Provide the [X, Y] coordinate of the cell's center where the given text is located.  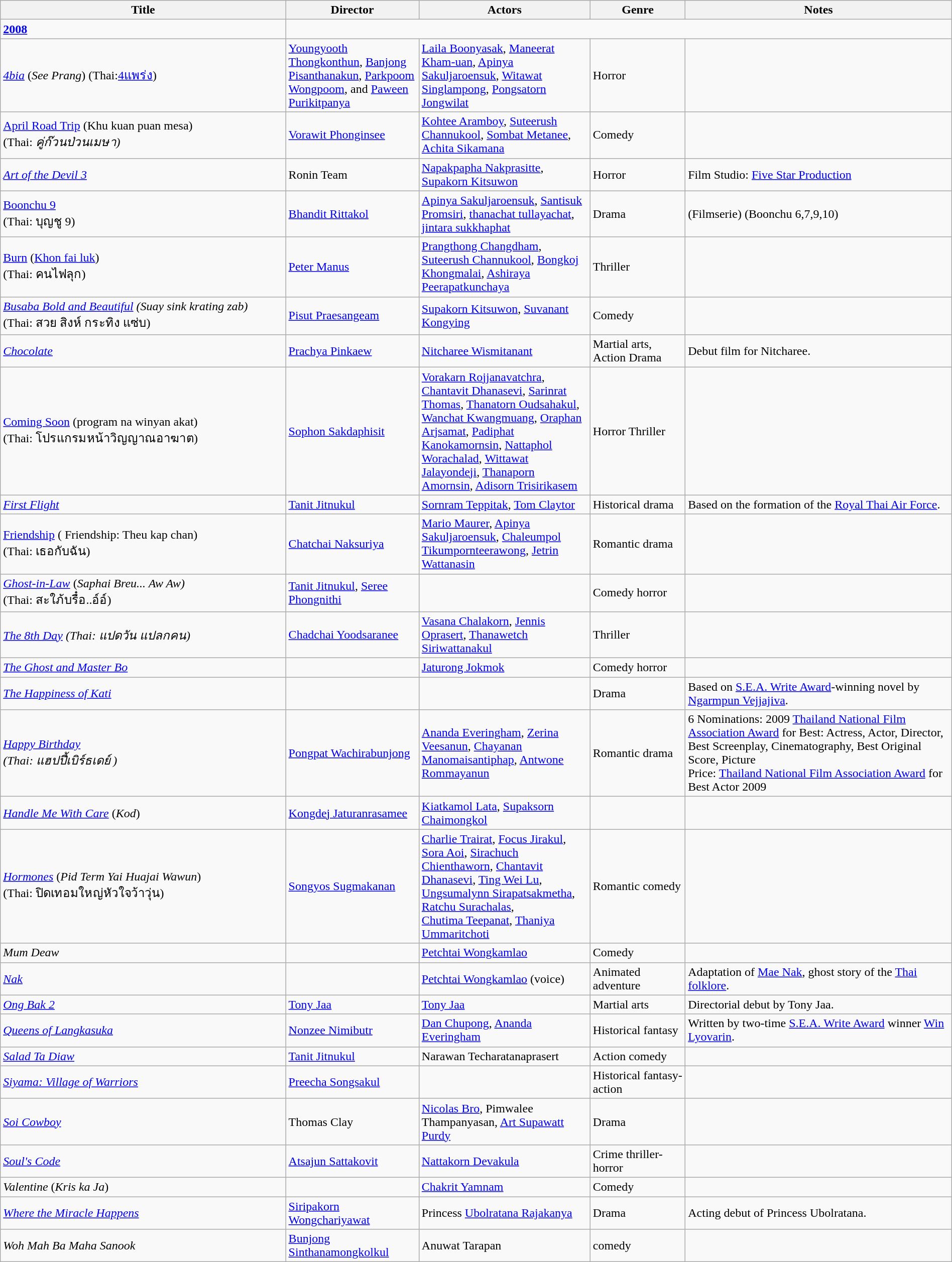
Mario Maurer, Apinya Sakuljaroensuk, Chaleumpol Tikumpornteerawong, Jetrin Wattanasin [504, 544]
Nattakorn Devakula [504, 1161]
Tanit Jitnukul, Seree Phongnithi [352, 593]
Preecha Songsakul [352, 1082]
Dan Chupong, Ananda Everingham [504, 1030]
Romantic comedy [638, 887]
Busaba Bold and Beautiful (Suay sink krating zab)(Thai: สวย สิงห์ กระทิง แซ่บ) [143, 316]
Peter Manus [352, 267]
Anuwat Tarapan [504, 1246]
Adaptation of Mae Nak, ghost story of the Thai folklore. [818, 979]
Vasana Chalakorn, Jennis Oprasert, Thanawetch Siriwattanakul [504, 635]
Nitcharee Wismitanant [504, 351]
Crime thriller-horror [638, 1161]
Jaturong Jokmok [504, 668]
comedy [638, 1246]
Martial arts [638, 1004]
Nicolas Bro, Pimwalee Thampanyasan, Art Supawatt Purdy [504, 1121]
Sophon Sakdaphisit [352, 431]
Genre [638, 10]
Thomas Clay [352, 1121]
(Filmserie) (Boonchu 6,7,9,10) [818, 214]
Notes [818, 10]
Petchtai Wongkamlao (voice) [504, 979]
Where the Miracle Happens [143, 1213]
Petchtai Wongkamlao [504, 953]
Art of the Devil 3 [143, 175]
Pongpat Wachirabunjong [352, 753]
Ananda Everingham, Zerina Veesanun, Chayanan Manomaisantiphap, Antwone Rommayanun [504, 753]
Burn (Khon fai luk)(Thai: คนไฟลุก) [143, 267]
Songyos Sugmakanan [352, 887]
Happy Birthday(Thai: แฮปปี้เบิร์ธเดย์ ) [143, 753]
Kiatkamol Lata, Supaksorn Chaimongkol [504, 813]
Film Studio: Five Star Production [818, 175]
Hormones (Pid Term Yai Huajai Wawun)(Thai: ปิดเทอมใหญ่หัวใจว้าวุ่น) [143, 887]
Nonzee Nimibutr [352, 1030]
Supakorn Kitsuwon, Suvanant Kongying [504, 316]
Mum Deaw [143, 953]
Acting debut of Princess Ubolratana. [818, 1213]
Princess Ubolratana Rajakanya [504, 1213]
Sornram Teppitak, Tom Claytor [504, 504]
Laila Boonyasak, Maneerat Kham-uan, Apinya Sakuljaroensuk, Witawat Singlampong, Pongsatorn Jongwilat [504, 75]
Actors [504, 10]
Based on S.E.A. Write Award-winning novel by Ngarmpun Vejjajiva. [818, 694]
Siyama: Village of Warriors [143, 1082]
Chakrit Yamnam [504, 1187]
Historical fantasy-action [638, 1082]
Narawan Techaratanaprasert [504, 1056]
Historical fantasy [638, 1030]
Title [143, 10]
Coming Soon (program na winyan akat)(Thai: โปรแกรมหน้าวิญญาณอาฆาต) [143, 431]
Youngyooth Thongkonthun, Banjong Pisanthanakun, Parkpoom Wongpoom, and Paween Purikitpanya [352, 75]
First Flight [143, 504]
2008 [143, 29]
Siripakorn Wongchariyawat [352, 1213]
Atsajun Sattakovit [352, 1161]
Valentine (Kris ka Ja) [143, 1187]
Debut film for Nitcharee. [818, 351]
Action comedy [638, 1056]
Pisut Praesangeam [352, 316]
Kohtee Aramboy, Suteerush Channukool, Sombat Metanee, Achita Sikamana [504, 135]
Bunjong Sinthanamongkolkul [352, 1246]
Handle Me With Care (Kod) [143, 813]
Boonchu 9(Thai: บุญชู 9) [143, 214]
Based on the formation of the Royal Thai Air Force. [818, 504]
Chadchai Yoodsaranee [352, 635]
Ghost-in-Law (Saphai Breu... Aw Aw)(Thai: สะใภ้บรื๋อ..อ์อ์) [143, 593]
Apinya Sakuljaroensuk, Santisuk Promsiri, thanachat tullayachat, jintara sukkhaphat [504, 214]
Soul's Code [143, 1161]
Soi Cowboy [143, 1121]
Horror Thriller [638, 431]
Historical drama [638, 504]
Chocolate [143, 351]
The 8th Day (Thai: แปดวัน แปลกคน) [143, 635]
Chatchai Naksuriya [352, 544]
Prangthong Changdham, Suteerush Channukool, Bongkoj Khongmalai, Ashiraya Peerapatkunchaya [504, 267]
Martial arts,Action Drama [638, 351]
Ong Bak 2 [143, 1004]
4bia (See Prang) (Thai:4แพร่ง) [143, 75]
The Ghost and Master Bo [143, 668]
Directorial debut by Tony Jaa. [818, 1004]
Nak [143, 979]
Friendship ( Friendship: Theu kap chan)(Thai: เธอกับฉัน) [143, 544]
Ronin Team [352, 175]
Napakpapha Nakprasitte, Supakorn Kitsuwon [504, 175]
Kongdej Jaturanrasamee [352, 813]
Queens of Langkasuka [143, 1030]
Woh Mah Ba Maha Sanook [143, 1246]
Vorawit Phonginsee [352, 135]
Written by two-time S.E.A. Write Award winner Win Lyovarin. [818, 1030]
Bhandit Rittakol [352, 214]
Animated adventure [638, 979]
Director [352, 10]
Prachya Pinkaew [352, 351]
The Happiness of Kati [143, 694]
Salad Ta Diaw [143, 1056]
April Road Trip (Khu kuan puan mesa)(Thai: คู่ก๊วนป่วนเมษา) [143, 135]
